Return the [x, y] coordinate for the center point of the cell that contains the specified text.  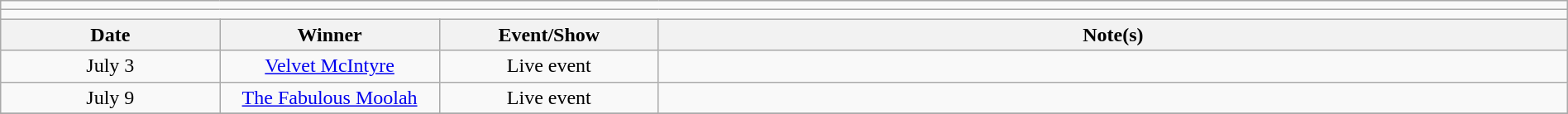
Velvet McIntyre [329, 66]
July 9 [111, 97]
Note(s) [1113, 35]
Date [111, 35]
Event/Show [549, 35]
Winner [329, 35]
The Fabulous Moolah [329, 97]
July 3 [111, 66]
